Identify which cell holds the provided text, then report its (X, Y) central coordinate. 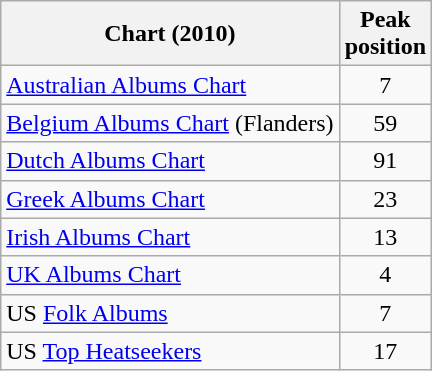
Australian Albums Chart (170, 85)
US Top Heatseekers (170, 351)
Irish Albums Chart (170, 237)
Belgium Albums Chart (Flanders) (170, 123)
91 (385, 161)
17 (385, 351)
4 (385, 275)
Greek Albums Chart (170, 199)
Chart (2010) (170, 34)
Dutch Albums Chart (170, 161)
UK Albums Chart (170, 275)
13 (385, 237)
US Folk Albums (170, 313)
59 (385, 123)
Peakposition (385, 34)
23 (385, 199)
